Return the (x, y) coordinate for the center point of the cell that contains the specified text.  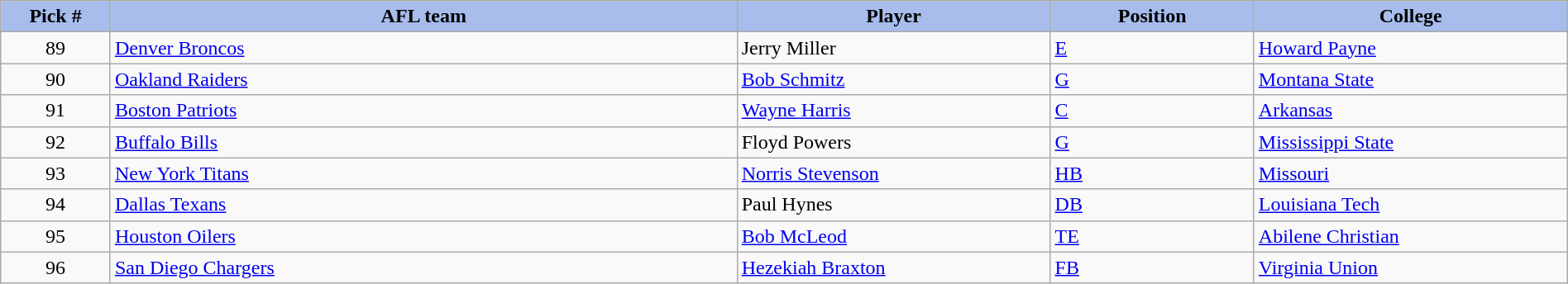
Houston Oilers (423, 236)
Norris Stevenson (893, 173)
Wayne Harris (893, 111)
New York Titans (423, 173)
Hezekiah Braxton (893, 267)
E (1152, 48)
C (1152, 111)
94 (56, 205)
Jerry Miller (893, 48)
Floyd Powers (893, 142)
Bob Schmitz (893, 79)
Paul Hynes (893, 205)
TE (1152, 236)
Virginia Union (1411, 267)
Oakland Raiders (423, 79)
Arkansas (1411, 111)
San Diego Chargers (423, 267)
89 (56, 48)
AFL team (423, 17)
Denver Broncos (423, 48)
Boston Patriots (423, 111)
Louisiana Tech (1411, 205)
Howard Payne (1411, 48)
Pick # (56, 17)
Bob McLeod (893, 236)
92 (56, 142)
Position (1152, 17)
HB (1152, 173)
95 (56, 236)
Missouri (1411, 173)
DB (1152, 205)
91 (56, 111)
Player (893, 17)
FB (1152, 267)
Buffalo Bills (423, 142)
93 (56, 173)
Abilene Christian (1411, 236)
College (1411, 17)
Mississippi State (1411, 142)
90 (56, 79)
Dallas Texans (423, 205)
96 (56, 267)
Montana State (1411, 79)
